Determine the [X, Y] coordinate at the center of the cell enclosing the given text.  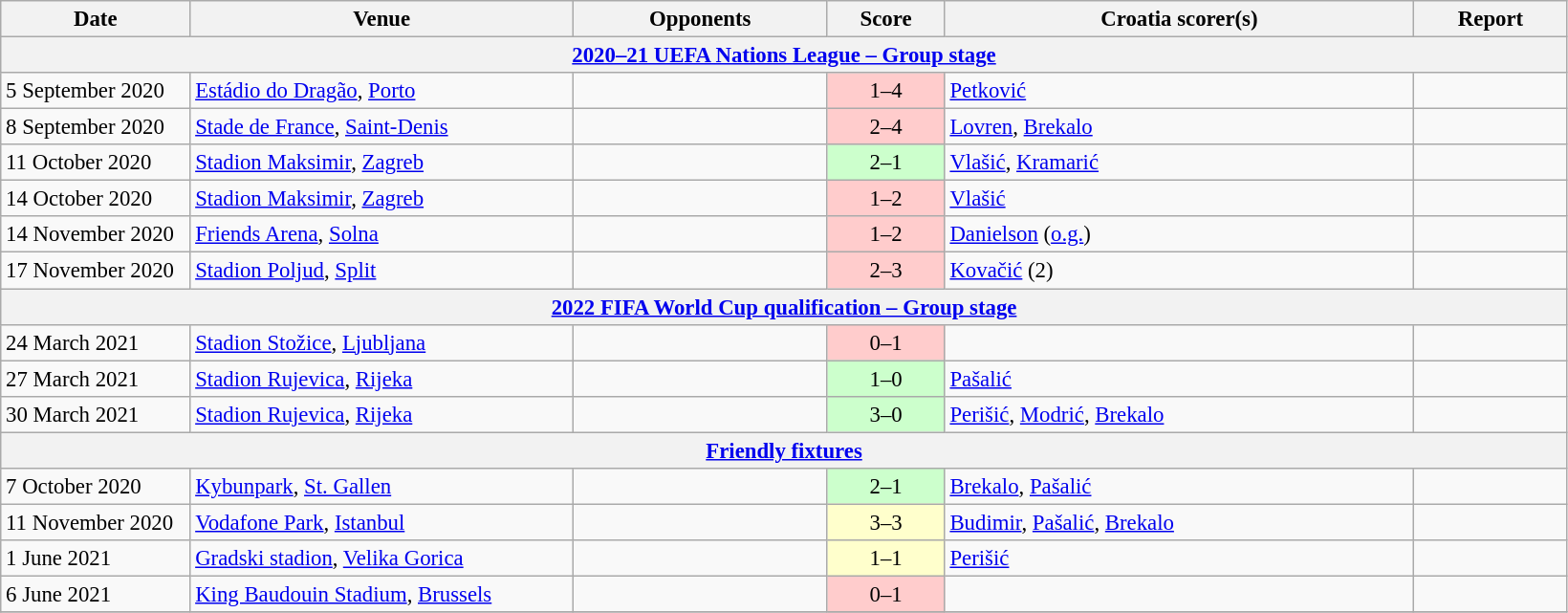
2–3 [885, 271]
14 November 2020 [96, 234]
7 October 2020 [96, 487]
11 October 2020 [96, 163]
8 September 2020 [96, 127]
24 March 2021 [96, 342]
1–4 [885, 91]
1 June 2021 [96, 558]
Score [885, 19]
Vodafone Park, Istanbul [382, 522]
Pašalić [1180, 379]
27 March 2021 [96, 379]
Estádio do Dragão, Porto [382, 91]
2–4 [885, 127]
Stadion Poljud, Split [382, 271]
Kybunpark, St. Gallen [382, 487]
King Baudouin Stadium, Brussels [382, 594]
Friendly fixtures [784, 450]
Budimir, Pašalić, Brekalo [1180, 522]
17 November 2020 [96, 271]
1–0 [885, 379]
3–3 [885, 522]
Lovren, Brekalo [1180, 127]
Date [96, 19]
Report [1492, 19]
Danielson (o.g.) [1180, 234]
Perišić, Modrić, Brekalo [1180, 414]
Petković [1180, 91]
Vlašić [1180, 199]
Opponents [700, 19]
Perišić [1180, 558]
1–1 [885, 558]
Croatia scorer(s) [1180, 19]
Stade de France, Saint-Denis [382, 127]
6 June 2021 [96, 594]
2022 FIFA World Cup qualification – Group stage [784, 307]
2020–21 UEFA Nations League – Group stage [784, 55]
5 September 2020 [96, 91]
Friends Arena, Solna [382, 234]
Gradski stadion, Velika Gorica [382, 558]
Venue [382, 19]
3–0 [885, 414]
Brekalo, Pašalić [1180, 487]
14 October 2020 [96, 199]
Vlašić, Kramarić [1180, 163]
30 March 2021 [96, 414]
Kovačić (2) [1180, 271]
11 November 2020 [96, 522]
Stadion Stožice, Ljubljana [382, 342]
